Pinpoint the cell where the given text exists, returning its (x, y) midpoint coordinate. 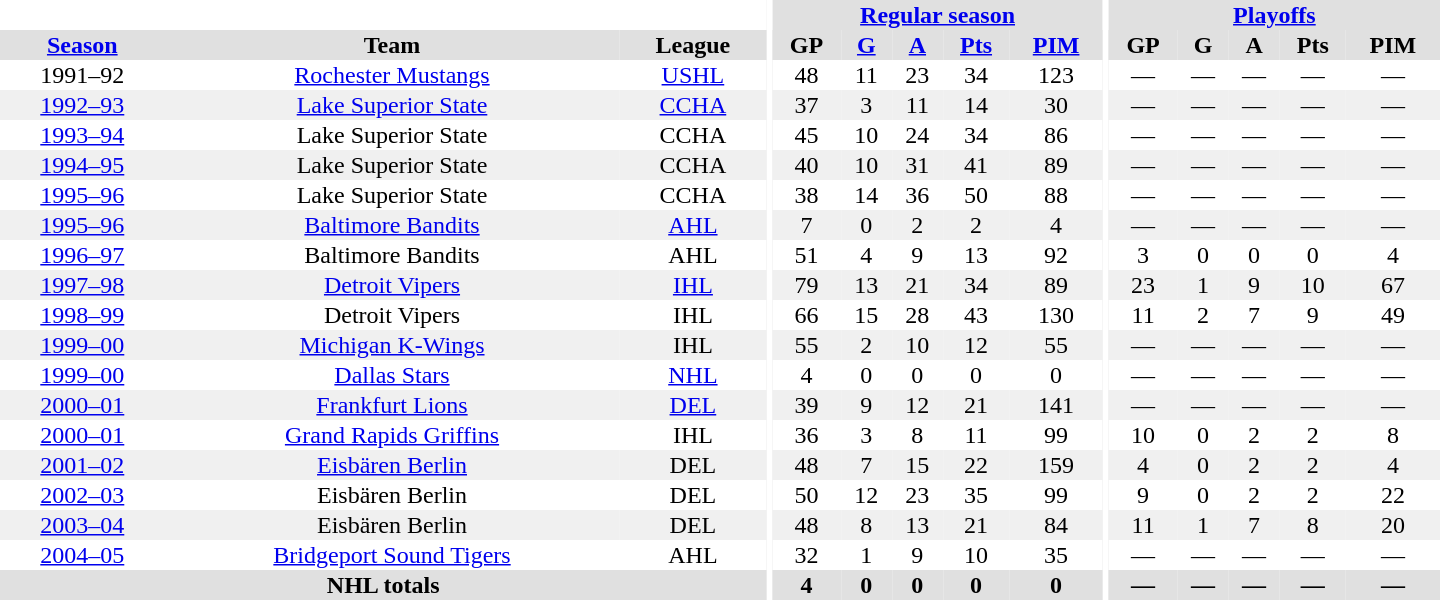
49 (1393, 315)
2004–05 (82, 555)
Rochester Mustangs (392, 75)
38 (806, 195)
159 (1056, 465)
2002–03 (82, 495)
2001–02 (82, 465)
45 (806, 135)
NHL (692, 375)
USHL (692, 75)
1996–97 (82, 255)
Bridgeport Sound Tigers (392, 555)
Playoffs (1274, 15)
92 (1056, 255)
1994–95 (82, 165)
79 (806, 285)
67 (1393, 285)
39 (806, 405)
1998–99 (82, 315)
84 (1056, 525)
NHL totals (383, 585)
86 (1056, 135)
31 (918, 165)
37 (806, 105)
66 (806, 315)
Frankfurt Lions (392, 405)
Grand Rapids Griffins (392, 435)
130 (1056, 315)
1993–94 (82, 135)
Season (82, 45)
40 (806, 165)
141 (1056, 405)
28 (918, 315)
Dallas Stars (392, 375)
30 (1056, 105)
2003–04 (82, 525)
51 (806, 255)
32 (806, 555)
Michigan K-Wings (392, 345)
1992–93 (82, 105)
1997–98 (82, 285)
20 (1393, 525)
88 (1056, 195)
Team (392, 45)
41 (976, 165)
43 (976, 315)
Regular season (938, 15)
24 (918, 135)
123 (1056, 75)
1991–92 (82, 75)
League (692, 45)
